Identify which cell holds the provided text, then report its [x, y] central coordinate. 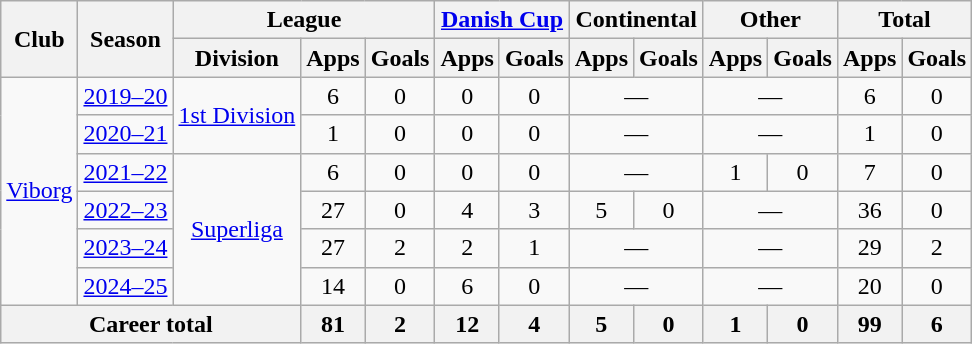
2024–25 [126, 286]
12 [467, 324]
League [304, 20]
Other [770, 20]
7 [869, 172]
3 [534, 210]
Career total [151, 324]
2023–24 [126, 248]
2019–20 [126, 96]
29 [869, 248]
14 [333, 286]
Danish Cup [502, 20]
2020–21 [126, 134]
2022–23 [126, 210]
1st Division [237, 115]
Continental [636, 20]
Superliga [237, 229]
Viborg [40, 191]
Total [904, 20]
Club [40, 39]
81 [333, 324]
Season [126, 39]
Division [237, 58]
2021–22 [126, 172]
36 [869, 210]
20 [869, 286]
99 [869, 324]
